Locate the cell with the specified text and output its [X, Y] center coordinate. 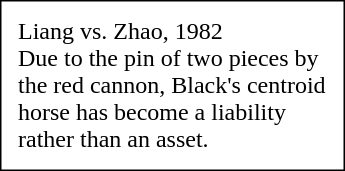
Liang vs. Zhao, 1982 Due to the pin of two pieces by the red cannon, Black's centroid horse has become a liability rather than an asset. [172, 85]
